Return [x, y] of the center of cell containing provided text 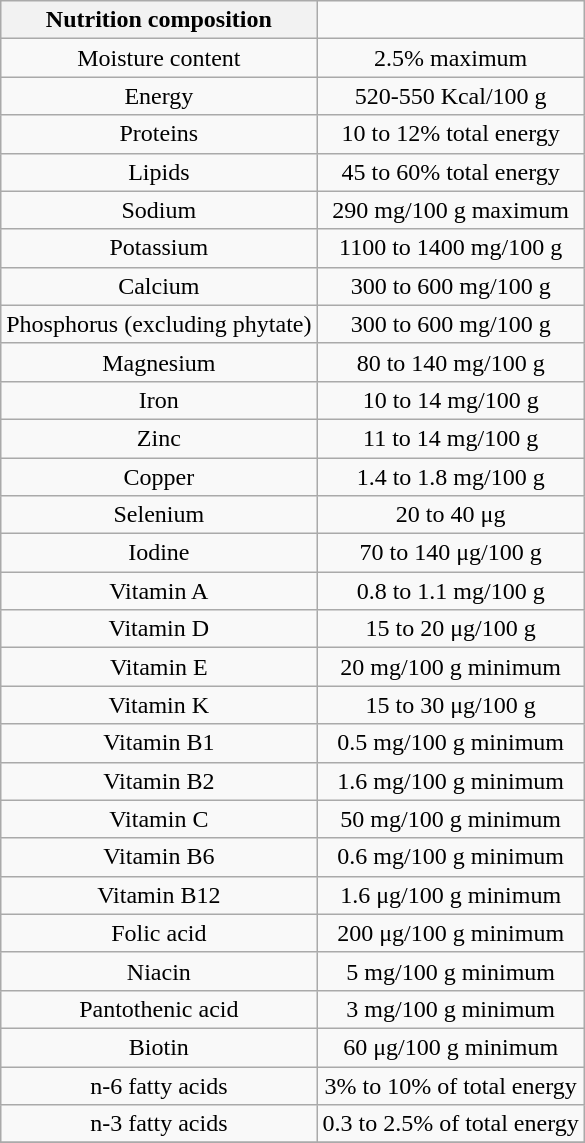
Selenium [159, 515]
50 mg/100 g minimum [450, 819]
Vitamin B6 [159, 857]
Zinc [159, 438]
20 to 40 μg [450, 515]
n-3 fatty acids [159, 1124]
Calcium [159, 286]
5 mg/100 g minimum [450, 971]
1.4 to 1.8 mg/100 g [450, 477]
Vitamin D [159, 629]
Pantothenic acid [159, 1009]
60 μg/100 g minimum [450, 1047]
0.3 to 2.5% of total energy [450, 1124]
Nutrition composition [159, 20]
15 to 20 μg/100 g [450, 629]
Phosphorus (excluding phytate) [159, 324]
10 to 12% total energy [450, 134]
Vitamin A [159, 591]
45 to 60% total energy [450, 172]
Vitamin E [159, 667]
520-550 Kcal/100 g [450, 96]
15 to 30 μg/100 g [450, 705]
Vitamin B2 [159, 781]
1.6 mg/100 g minimum [450, 781]
Lipids [159, 172]
290 mg/100 g maximum [450, 210]
Copper [159, 477]
3% to 10% of total energy [450, 1085]
200 μg/100 g minimum [450, 933]
Vitamin B1 [159, 743]
Iron [159, 400]
n-6 fatty acids [159, 1085]
10 to 14 mg/100 g [450, 400]
1.6 μg/100 g minimum [450, 895]
Moisture content [159, 58]
Energy [159, 96]
Proteins [159, 134]
70 to 140 μg/100 g [450, 553]
Vitamin K [159, 705]
Vitamin C [159, 819]
Iodine [159, 553]
2.5% maximum [450, 58]
0.5 mg/100 g minimum [450, 743]
Biotin [159, 1047]
20 mg/100 g minimum [450, 667]
11 to 14 mg/100 g [450, 438]
3 mg/100 g minimum [450, 1009]
1100 to 1400 mg/100 g [450, 248]
Sodium [159, 210]
80 to 140 mg/100 g [450, 362]
0.8 to 1.1 mg/100 g [450, 591]
0.6 mg/100 g minimum [450, 857]
Potassium [159, 248]
Vitamin B12 [159, 895]
Niacin [159, 971]
Magnesium [159, 362]
Folic acid [159, 933]
